Pinpoint the cell where the given text exists, returning its [x, y] midpoint coordinate. 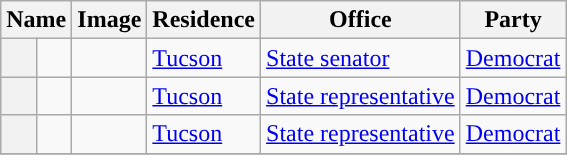
Residence [204, 20]
Image [110, 20]
Party [513, 20]
Office [361, 20]
State senator [361, 58]
Name [36, 20]
